Find where the given text appears and provide that cell's center as [x, y] coordinate. 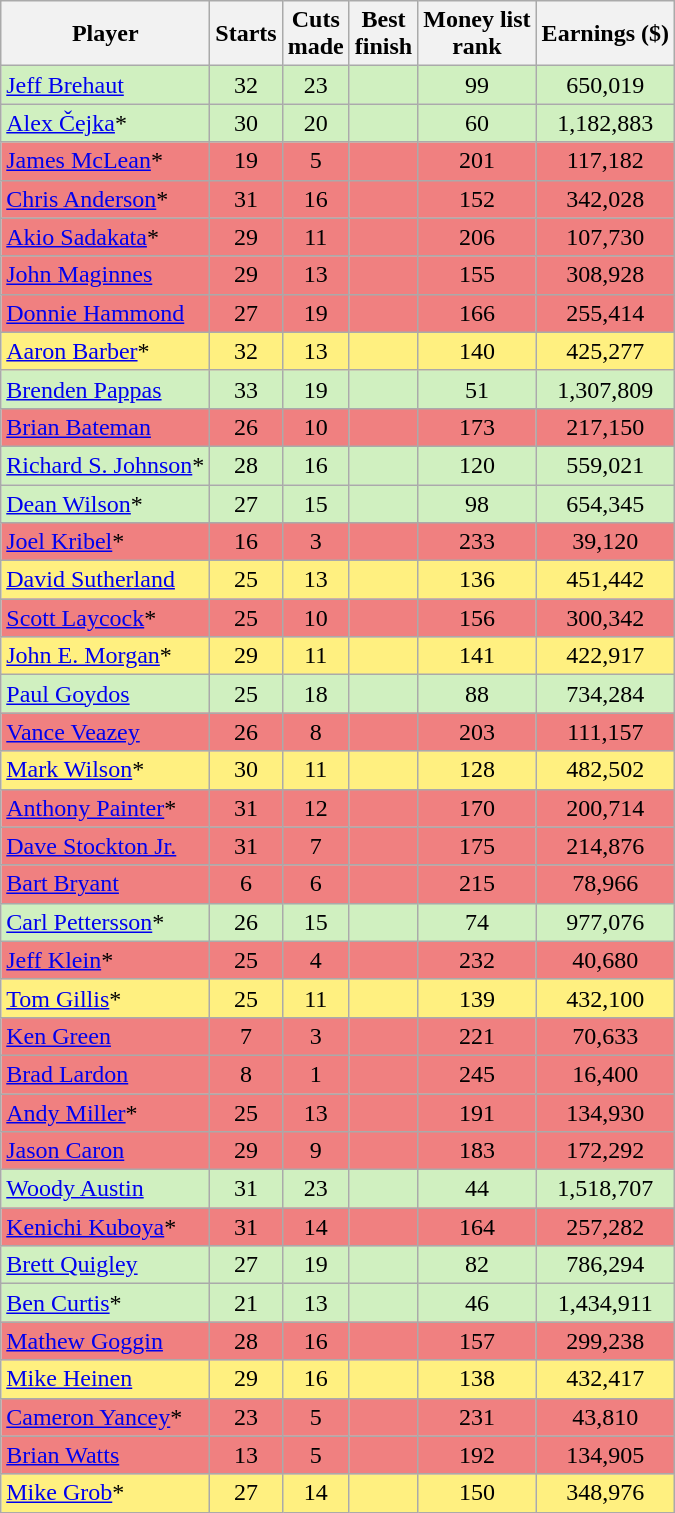
Dean Wilson* [106, 503]
Mathew Goggin [106, 1341]
432,417 [605, 1379]
74 [477, 922]
Brad Lardon [106, 1074]
308,928 [605, 275]
4 [316, 960]
Akio Sadakata* [106, 237]
173 [477, 427]
191 [477, 1113]
201 [477, 161]
Brett Quigley [106, 1265]
James McLean* [106, 161]
70,633 [605, 1036]
98 [477, 503]
12 [316, 808]
David Sutherland [106, 580]
Starts [246, 34]
Bart Bryant [106, 884]
18 [316, 694]
Jeff Klein* [106, 960]
Woody Austin [106, 1189]
Ben Curtis* [106, 1303]
977,076 [605, 922]
Brian Bateman [106, 427]
432,100 [605, 998]
Chris Anderson* [106, 199]
Carl Pettersson* [106, 922]
Brenden Pappas [106, 389]
82 [477, 1265]
21 [246, 1303]
172,292 [605, 1151]
Brian Watts [106, 1455]
231 [477, 1417]
156 [477, 618]
1,518,707 [605, 1189]
Mike Grob* [106, 1493]
200,714 [605, 808]
141 [477, 656]
Mark Wilson* [106, 770]
786,294 [605, 1265]
43,810 [605, 1417]
257,282 [605, 1227]
299,238 [605, 1341]
233 [477, 542]
134,930 [605, 1113]
1,182,883 [605, 123]
170 [477, 808]
33 [246, 389]
245 [477, 1074]
Earnings ($) [605, 34]
Jeff Brehaut [106, 85]
734,284 [605, 694]
Paul Goydos [106, 694]
139 [477, 998]
120 [477, 465]
John E. Morgan* [106, 656]
175 [477, 846]
128 [477, 770]
157 [477, 1341]
Anthony Painter* [106, 808]
482,502 [605, 770]
Ken Green [106, 1036]
451,442 [605, 580]
Andy Miller* [106, 1113]
203 [477, 732]
192 [477, 1455]
342,028 [605, 199]
1,434,911 [605, 1303]
Mike Heinen [106, 1379]
164 [477, 1227]
134,905 [605, 1455]
78,966 [605, 884]
16,400 [605, 1074]
Joel Kribel* [106, 542]
255,414 [605, 313]
60 [477, 123]
Scott Laycock* [106, 618]
422,917 [605, 656]
Alex Čejka* [106, 123]
425,277 [605, 351]
Bestfinish [383, 34]
Richard S. Johnson* [106, 465]
152 [477, 199]
1 [316, 1074]
1,307,809 [605, 389]
300,342 [605, 618]
140 [477, 351]
107,730 [605, 237]
John Maginnes [106, 275]
Player [106, 34]
155 [477, 275]
Cameron Yancey* [106, 1417]
138 [477, 1379]
232 [477, 960]
Aaron Barber* [106, 351]
51 [477, 389]
217,150 [605, 427]
214,876 [605, 846]
Jason Caron [106, 1151]
117,182 [605, 161]
221 [477, 1036]
9 [316, 1151]
348,976 [605, 1493]
650,019 [605, 85]
Money listrank [477, 34]
Dave Stockton Jr. [106, 846]
88 [477, 694]
206 [477, 237]
166 [477, 313]
183 [477, 1151]
Tom Gillis* [106, 998]
150 [477, 1493]
44 [477, 1189]
20 [316, 123]
136 [477, 580]
40,680 [605, 960]
Kenichi Kuboya* [106, 1227]
46 [477, 1303]
Vance Veazey [106, 732]
39,120 [605, 542]
99 [477, 85]
111,157 [605, 732]
Donnie Hammond [106, 313]
654,345 [605, 503]
559,021 [605, 465]
215 [477, 884]
Cutsmade [316, 34]
